Detect which cell encompasses the target text, then output its (x, y) center coordinate. 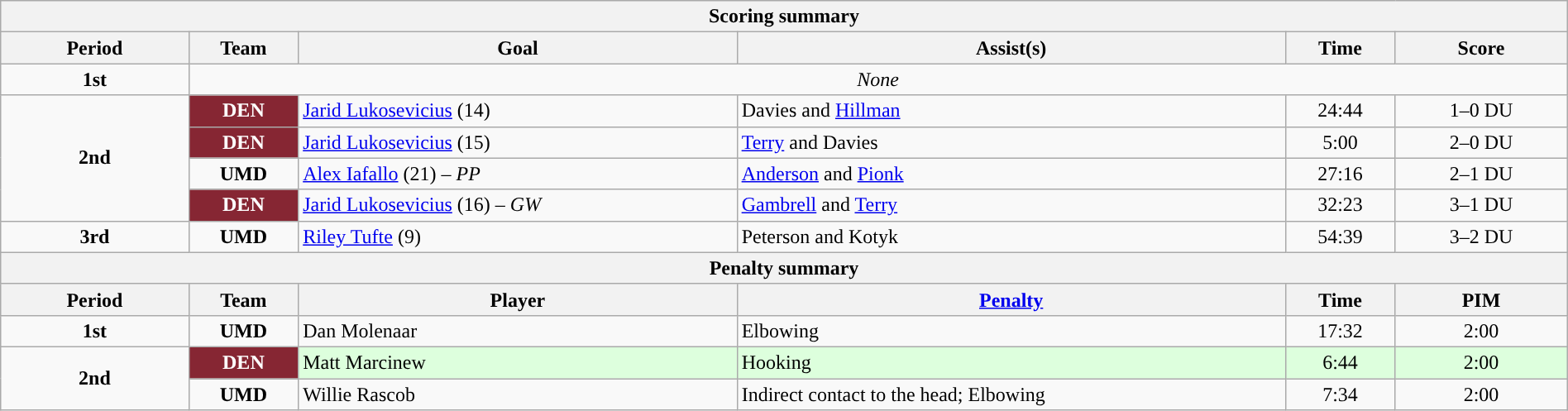
Dan Molenaar (518, 331)
Elbowing (1011, 331)
Score (1481, 48)
Davies and Hillman (1011, 111)
Penalty summary (784, 268)
Alex Iafallo (21) – PP (518, 174)
17:32 (1340, 331)
Player (518, 299)
2–1 DU (1481, 174)
Peterson and Kotyk (1011, 237)
54:39 (1340, 237)
3rd (94, 237)
PIM (1481, 299)
Anderson and Pionk (1011, 174)
2–0 DU (1481, 142)
Jarid Lukosevicius (16) – GW (518, 205)
Scoring summary (784, 17)
27:16 (1340, 174)
7:34 (1340, 394)
24:44 (1340, 111)
Hooking (1011, 362)
3–2 DU (1481, 237)
Gambrell and Terry (1011, 205)
Willie Rascob (518, 394)
None (878, 79)
Matt Marcinew (518, 362)
5:00 (1340, 142)
Riley Tufte (9) (518, 237)
3–1 DU (1481, 205)
Assist(s) (1011, 48)
1–0 DU (1481, 111)
6:44 (1340, 362)
Jarid Lukosevicius (15) (518, 142)
Indirect contact to the head; Elbowing (1011, 394)
Jarid Lukosevicius (14) (518, 111)
Terry and Davies (1011, 142)
32:23 (1340, 205)
Penalty (1011, 299)
Goal (518, 48)
